Find where the given text appears and provide that cell's center as (x, y) coordinate. 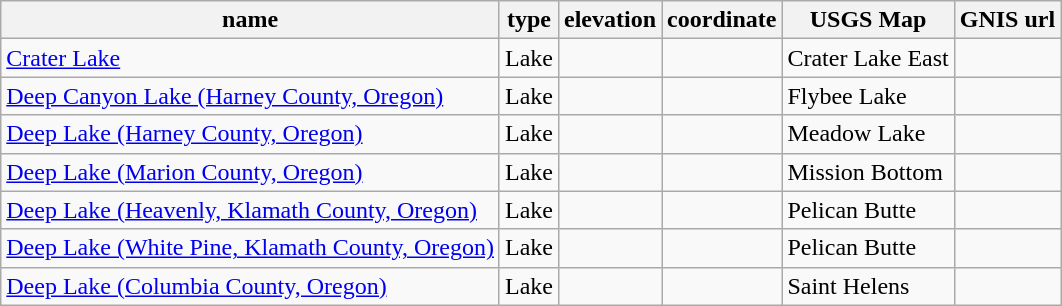
Deep Lake (Marion County, Oregon) (250, 172)
Saint Helens (868, 286)
elevation (610, 20)
Deep Lake (White Pine, Klamath County, Oregon) (250, 248)
coordinate (722, 20)
Flybee Lake (868, 96)
USGS Map (868, 20)
Deep Lake (Columbia County, Oregon) (250, 286)
Deep Lake (Heavenly, Klamath County, Oregon) (250, 210)
Deep Canyon Lake (Harney County, Oregon) (250, 96)
Mission Bottom (868, 172)
Crater Lake East (868, 58)
Deep Lake (Harney County, Oregon) (250, 134)
Meadow Lake (868, 134)
Crater Lake (250, 58)
type (528, 20)
name (250, 20)
GNIS url (1007, 20)
